Locate the cell with the specified text and output its (X, Y) center coordinate. 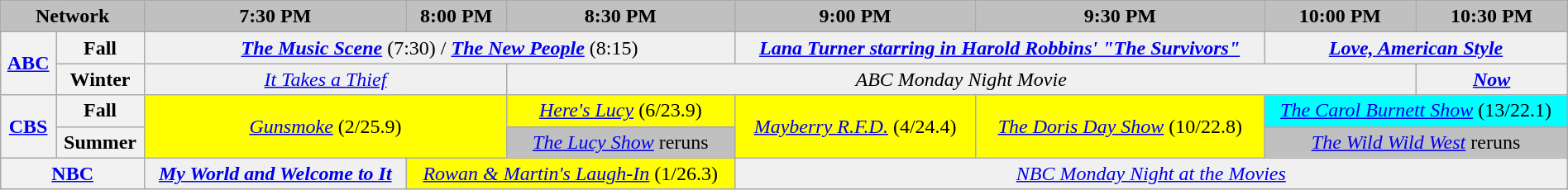
The Music Scene (7:30) / The New People (8:15) (440, 48)
The Carol Burnett Show (13/22.1) (1416, 111)
ABC (28, 64)
Network (73, 17)
It Takes a Thief (326, 79)
10:00 PM (1340, 17)
Winter (101, 79)
Lana Turner starring in Harold Robbins' "The Survivors" (999, 48)
The Lucy Show reruns (620, 142)
8:00 PM (457, 17)
9:00 PM (855, 17)
Love, American Style (1416, 48)
CBS (28, 126)
8:30 PM (620, 17)
Rowan & Martin's Laugh-In (1/26.3) (571, 173)
NBC (73, 173)
The Doris Day Show (10/22.8) (1120, 126)
9:30 PM (1120, 17)
NBC Monday Night at the Movies (1151, 173)
My World and Welcome to It (275, 173)
Gunsmoke (2/25.9) (326, 126)
ABC Monday Night Movie (961, 79)
Now (1492, 79)
Mayberry R.F.D. (4/24.4) (855, 126)
7:30 PM (275, 17)
The Wild Wild West reruns (1416, 142)
Here's Lucy (6/23.9) (620, 111)
Summer (101, 142)
10:30 PM (1492, 17)
